Search for the cell housing the specified text and yield its (x, y) center coordinate. 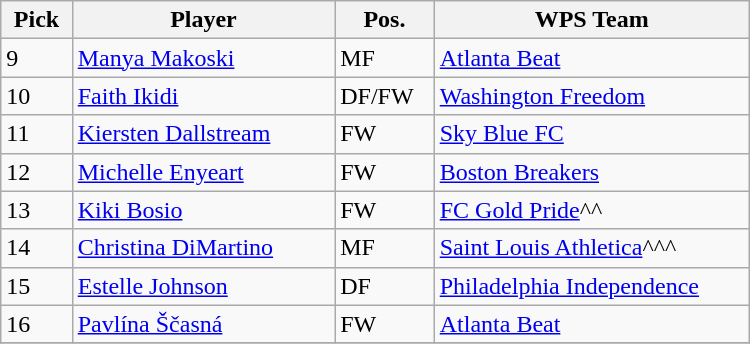
Christina DiMartino (203, 248)
Pick (36, 20)
Washington Freedom (592, 96)
14 (36, 248)
9 (36, 58)
15 (36, 286)
DF (384, 286)
Player (203, 20)
Michelle Enyeart (203, 172)
12 (36, 172)
13 (36, 210)
WPS Team (592, 20)
Manya Makoski (203, 58)
Estelle Johnson (203, 286)
10 (36, 96)
Faith Ikidi (203, 96)
Philadelphia Independence (592, 286)
Boston Breakers (592, 172)
11 (36, 134)
DF/FW (384, 96)
Sky Blue FC (592, 134)
Saint Louis Athletica^^^ (592, 248)
16 (36, 324)
Pavlína Ščasná (203, 324)
Pos. (384, 20)
Kiki Bosio (203, 210)
Kiersten Dallstream (203, 134)
FC Gold Pride^^ (592, 210)
